Extract the (x, y) coordinate from the center of the cell holding the provided text.  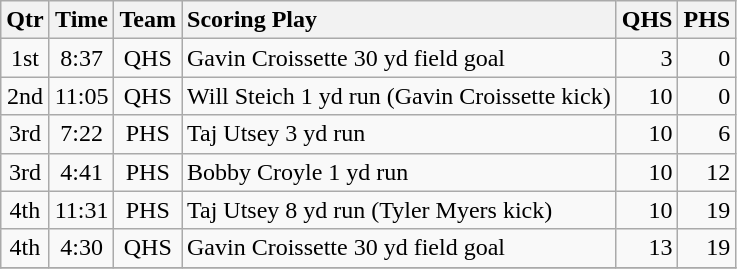
13 (647, 248)
Team (148, 20)
4:41 (82, 172)
2nd (25, 96)
3 (647, 58)
11:31 (82, 210)
7:22 (82, 134)
11:05 (82, 96)
Scoring Play (400, 20)
Will Steich 1 yd run (Gavin Croissette kick) (400, 96)
1st (25, 58)
6 (707, 134)
Taj Utsey 3 yd run (400, 134)
Qtr (25, 20)
8:37 (82, 58)
Bobby Croyle 1 yd run (400, 172)
12 (707, 172)
4:30 (82, 248)
Taj Utsey 8 yd run (Tyler Myers kick) (400, 210)
Time (82, 20)
